Detect which cell encompasses the target text, then output its (X, Y) center coordinate. 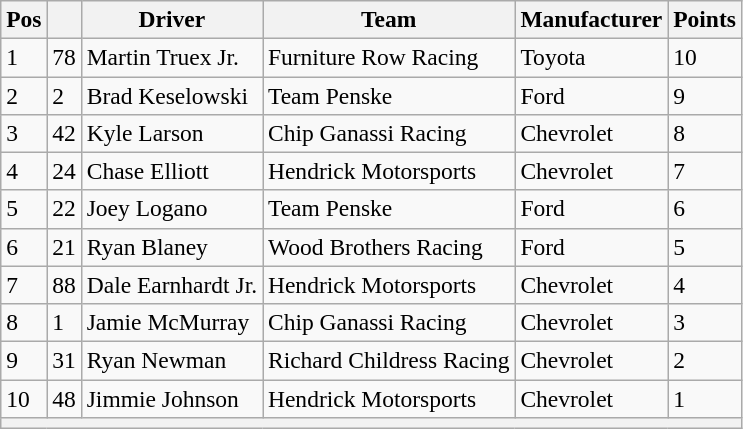
48 (64, 398)
Richard Childress Racing (389, 360)
Furniture Row Racing (389, 57)
Joey Logano (172, 209)
Jimmie Johnson (172, 398)
Brad Keselowski (172, 95)
Ryan Blaney (172, 247)
Jamie McMurray (172, 322)
Kyle Larson (172, 133)
31 (64, 360)
Martin Truex Jr. (172, 57)
Toyota (592, 57)
Wood Brothers Racing (389, 247)
Pos (24, 19)
Chase Elliott (172, 171)
88 (64, 285)
Team (389, 19)
Dale Earnhardt Jr. (172, 285)
Manufacturer (592, 19)
21 (64, 247)
Ryan Newman (172, 360)
78 (64, 57)
Driver (172, 19)
Points (705, 19)
42 (64, 133)
22 (64, 209)
24 (64, 171)
